For the text-containing cell, return its midpoint in (X, Y) coordinate format. 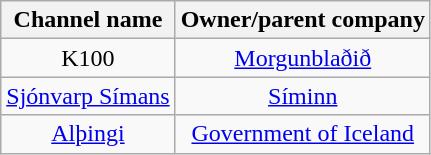
Owner/parent company (302, 20)
Morgunblaðið (302, 58)
Síminn (302, 96)
Sjónvarp Símans (88, 96)
Channel name (88, 20)
Government of Iceland (302, 134)
K100 (88, 58)
Alþingi (88, 134)
